Output the [x, y] coordinate of the center of the cell containing the given text.  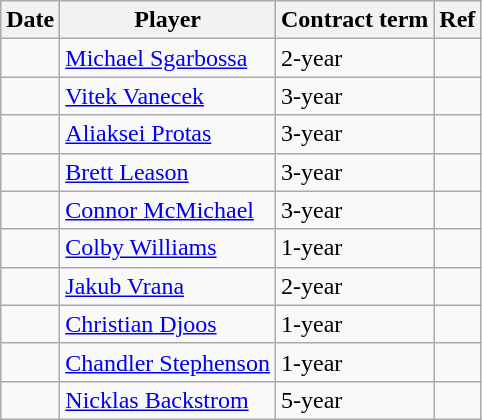
Connor McMichael [168, 210]
Date [30, 20]
Vitek Vanecek [168, 96]
Ref [458, 20]
5-year [354, 400]
Player [168, 20]
Colby Williams [168, 248]
Aliaksei Protas [168, 134]
Brett Leason [168, 172]
Jakub Vrana [168, 286]
Michael Sgarbossa [168, 58]
Christian Djoos [168, 324]
Nicklas Backstrom [168, 400]
Chandler Stephenson [168, 362]
Contract term [354, 20]
